Return the (X, Y) coordinate for the center point of the cell that contains the specified text.  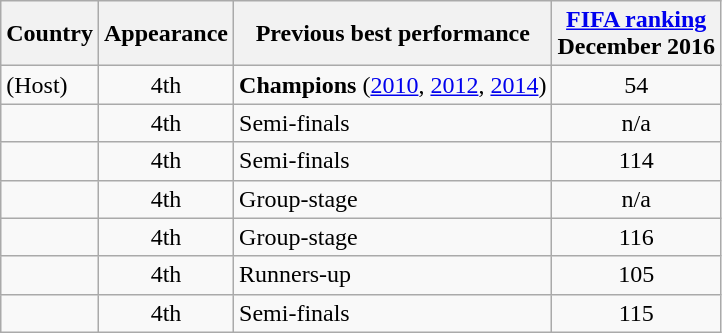
(Host) (50, 85)
FIFA rankingDecember 2016 (636, 34)
Runners-up (393, 275)
Champions (2010, 2012, 2014) (393, 85)
115 (636, 313)
105 (636, 275)
114 (636, 161)
Appearance (166, 34)
Previous best performance (393, 34)
Country (50, 34)
116 (636, 237)
54 (636, 85)
